Identify which cell holds the provided text, then report its [x, y] central coordinate. 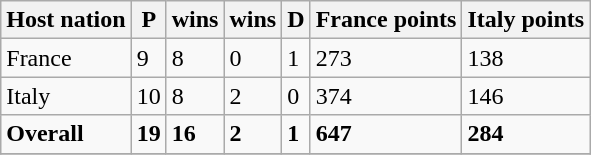
France points [386, 20]
D [296, 20]
647 [386, 134]
284 [526, 134]
374 [386, 96]
Host nation [66, 20]
France [66, 58]
10 [148, 96]
146 [526, 96]
P [148, 20]
138 [526, 58]
9 [148, 58]
Italy [66, 96]
Italy points [526, 20]
19 [148, 134]
16 [195, 134]
273 [386, 58]
Overall [66, 134]
